Provide the [x, y] coordinate of the cell's center where the given text is located.  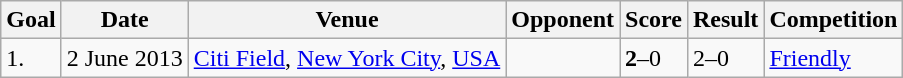
Friendly [834, 58]
Goal [31, 20]
Venue [347, 20]
Result [725, 20]
Score [654, 20]
Competition [834, 20]
Date [124, 20]
2 June 2013 [124, 58]
Opponent [563, 20]
Citi Field, New York City, USA [347, 58]
1. [31, 58]
